From the cell containing the given text, extract its center point as [x, y] coordinate. 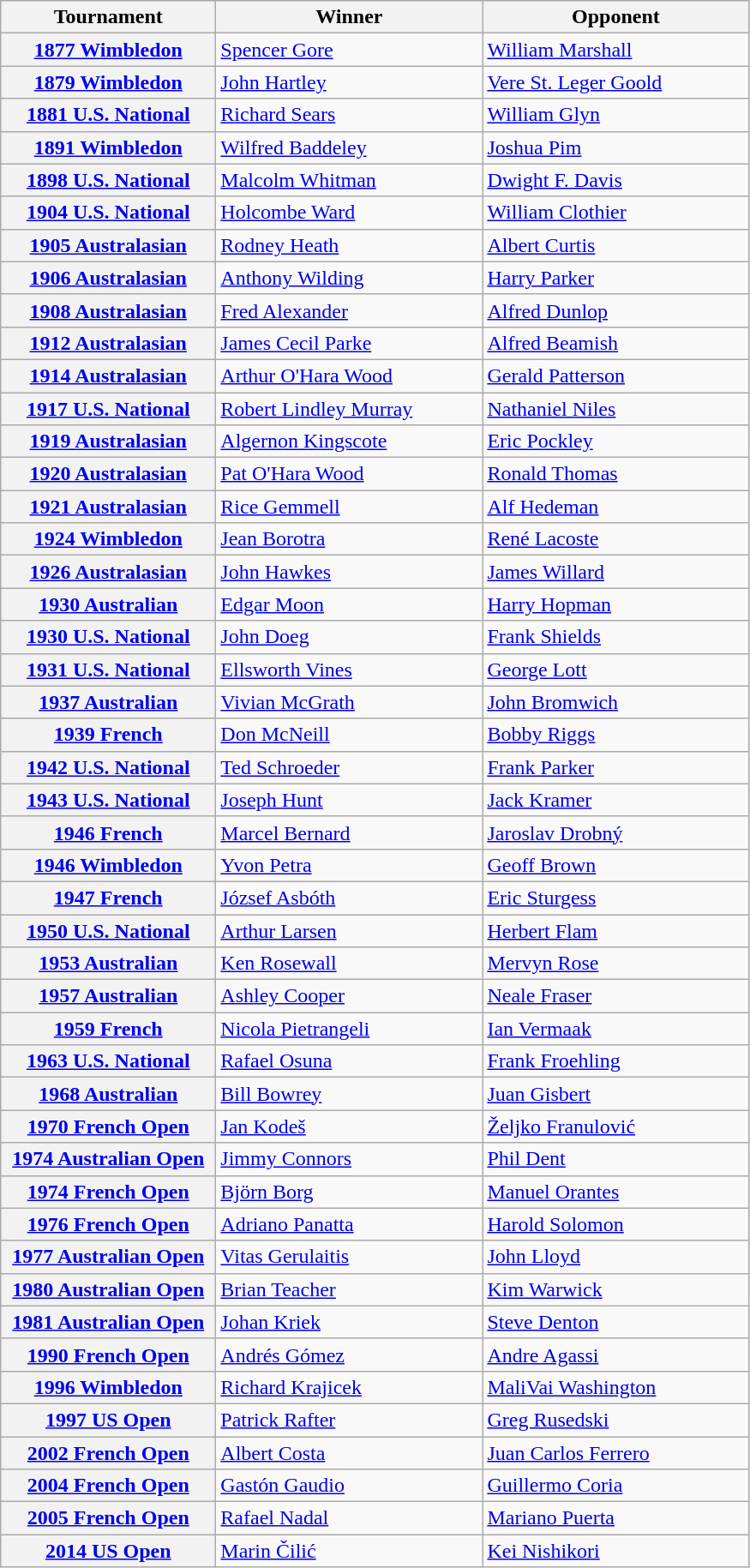
József Asbóth [350, 898]
1957 Australian [108, 996]
Adriano Panatta [350, 1224]
Albert Costa [350, 1453]
Opponent [615, 17]
1943 U.S. National [108, 800]
Manuel Orantes [615, 1192]
Rafael Nadal [350, 1518]
MaliVai Washington [615, 1387]
1891 Wimbledon [108, 147]
Ellsworth Vines [350, 670]
John Hawkes [350, 572]
William Marshall [615, 50]
Nathaniel Niles [615, 409]
1974 French Open [108, 1192]
1930 U.S. National [108, 637]
Herbert Flam [615, 930]
William Clothier [615, 213]
Patrick Rafter [350, 1420]
1970 French Open [108, 1126]
Mariano Puerta [615, 1518]
2002 French Open [108, 1453]
Tournament [108, 17]
1877 Wimbledon [108, 50]
Pat O'Hara Wood [350, 474]
Algernon Kingscote [350, 442]
Vitas Gerulaitis [350, 1257]
Harold Solomon [615, 1224]
Jaroslav Drobný [615, 832]
1953 Australian [108, 964]
John Bromwich [615, 702]
James Cecil Parke [350, 343]
Juan Carlos Ferrero [615, 1453]
1968 Australian [108, 1094]
1996 Wimbledon [108, 1387]
Phil Dent [615, 1159]
2004 French Open [108, 1486]
Albert Curtis [615, 245]
Geoff Brown [615, 865]
Holcombe Ward [350, 213]
1939 French [108, 735]
1947 French [108, 898]
Alfred Beamish [615, 343]
Spencer Gore [350, 50]
Anthony Wilding [350, 278]
1930 Australian [108, 604]
1905 Australasian [108, 245]
Yvon Petra [350, 865]
Željko Franulović [615, 1126]
John Doeg [350, 637]
Edgar Moon [350, 604]
Kim Warwick [615, 1289]
1879 Wimbledon [108, 82]
John Lloyd [615, 1257]
Frank Parker [615, 767]
Guillermo Coria [615, 1486]
2005 French Open [108, 1518]
Jean Borotra [350, 539]
1937 Australian [108, 702]
Harry Parker [615, 278]
Joshua Pim [615, 147]
Jimmy Connors [350, 1159]
Gastón Gaudio [350, 1486]
1920 Australasian [108, 474]
1924 Wimbledon [108, 539]
Winner [350, 17]
Frank Froehling [615, 1061]
Rice Gemmell [350, 507]
Malcolm Whitman [350, 180]
1931 U.S. National [108, 670]
1946 French [108, 832]
1904 U.S. National [108, 213]
Marin Čilić [350, 1551]
Arthur Larsen [350, 930]
Eric Sturgess [615, 898]
1997 US Open [108, 1420]
Andre Agassi [615, 1355]
1977 Australian Open [108, 1257]
Robert Lindley Murray [350, 409]
Bill Bowrey [350, 1094]
1976 French Open [108, 1224]
1914 Australasian [108, 375]
Alfred Dunlop [615, 310]
Ashley Cooper [350, 996]
1963 U.S. National [108, 1061]
Ted Schroeder [350, 767]
1908 Australasian [108, 310]
John Hartley [350, 82]
Dwight F. Davis [615, 180]
1921 Australasian [108, 507]
Richard Krajicek [350, 1387]
1981 Australian Open [108, 1322]
Bobby Riggs [615, 735]
Vere St. Leger Goold [615, 82]
Fred Alexander [350, 310]
Jan Kodeš [350, 1126]
Björn Borg [350, 1192]
1946 Wimbledon [108, 865]
1881 U.S. National [108, 115]
Brian Teacher [350, 1289]
Mervyn Rose [615, 964]
Steve Denton [615, 1322]
Rafael Osuna [350, 1061]
1942 U.S. National [108, 767]
Gerald Patterson [615, 375]
Wilfred Baddeley [350, 147]
Vivian McGrath [350, 702]
2014 US Open [108, 1551]
Juan Gisbert [615, 1094]
1926 Australasian [108, 572]
1906 Australasian [108, 278]
Joseph Hunt [350, 800]
1898 U.S. National [108, 180]
Neale Fraser [615, 996]
1990 French Open [108, 1355]
Johan Kriek [350, 1322]
1950 U.S. National [108, 930]
Arthur O'Hara Wood [350, 375]
Kei Nishikori [615, 1551]
Nicola Pietrangeli [350, 1029]
René Lacoste [615, 539]
Andrés Gómez [350, 1355]
Frank Shields [615, 637]
1980 Australian Open [108, 1289]
1912 Australasian [108, 343]
Jack Kramer [615, 800]
Rodney Heath [350, 245]
George Lott [615, 670]
1919 Australasian [108, 442]
James Willard [615, 572]
Ken Rosewall [350, 964]
Eric Pockley [615, 442]
Richard Sears [350, 115]
Alf Hedeman [615, 507]
Greg Rusedski [615, 1420]
Don McNeill [350, 735]
Ian Vermaak [615, 1029]
1959 French [108, 1029]
Marcel Bernard [350, 832]
1917 U.S. National [108, 409]
Ronald Thomas [615, 474]
William Glyn [615, 115]
Harry Hopman [615, 604]
1974 Australian Open [108, 1159]
